Pinpoint the cell where the given text exists, returning its (x, y) midpoint coordinate. 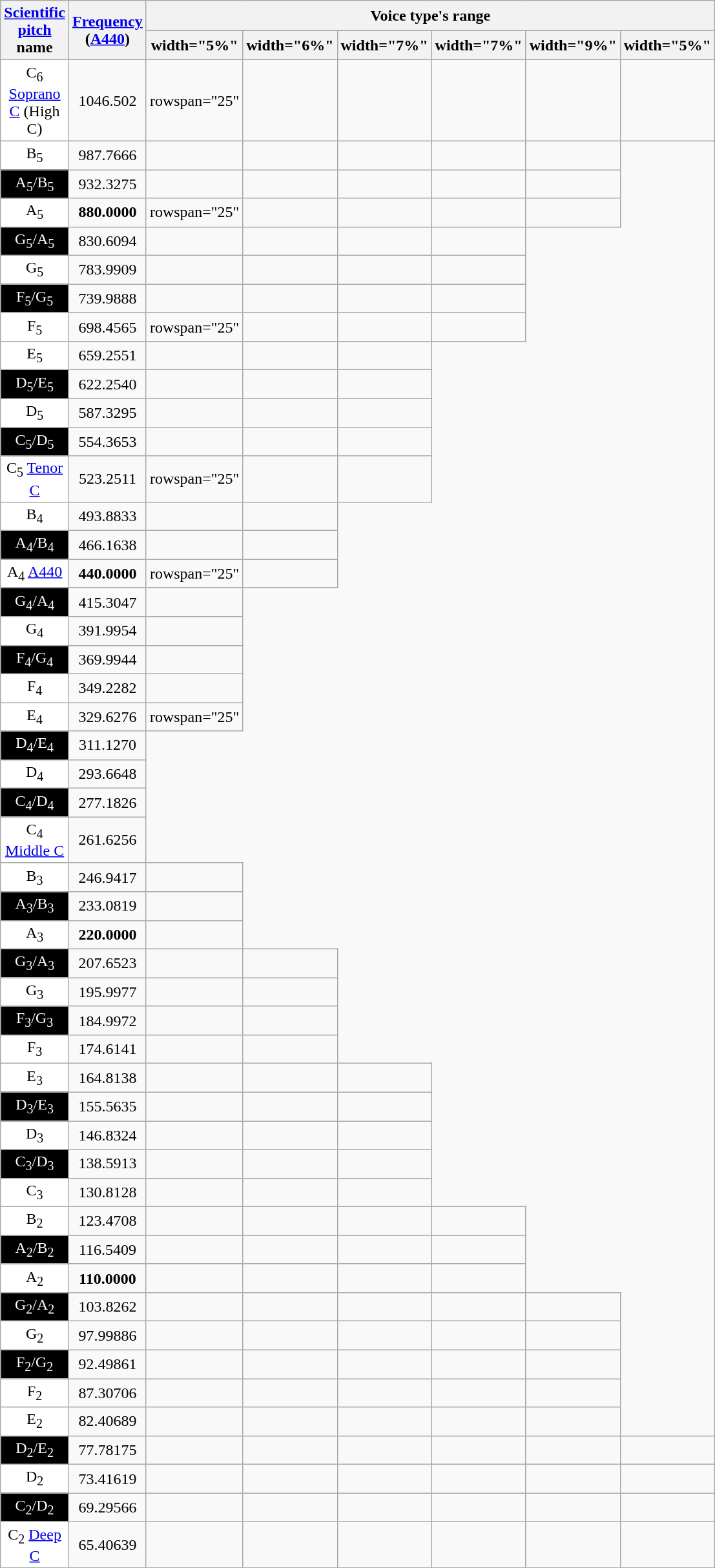
G2/A2 (35, 1307)
65.40639 (107, 1545)
293.6648 (107, 774)
A4/B4 (35, 545)
73.41619 (107, 1479)
830.6094 (107, 241)
B5 (35, 155)
A2 (35, 1278)
G2 (35, 1336)
311.1270 (107, 745)
A4 A440 (35, 573)
Scientific pitch name (35, 30)
92.49861 (107, 1364)
G3/A3 (35, 963)
391.9954 (107, 631)
659.2551 (107, 356)
110.0000 (107, 1278)
A2/B2 (35, 1250)
D5/E5 (35, 384)
D5 (35, 413)
D2 (35, 1479)
F3/G3 (35, 1020)
1046.502 (107, 101)
B4 (35, 516)
D3/E3 (35, 1106)
554.3653 (107, 442)
82.40689 (107, 1421)
D4/E4 (35, 745)
277.1826 (107, 803)
F3 (35, 1049)
width="6%" (290, 45)
69.29566 (107, 1507)
Frequency (A440) (107, 30)
D3 (35, 1135)
246.9417 (107, 877)
G5/A5 (35, 241)
F2 (35, 1393)
F5 (35, 327)
A3 (35, 934)
A3/B3 (35, 906)
138.5913 (107, 1164)
880.0000 (107, 212)
E3 (35, 1078)
C2 Deep C (35, 1545)
493.8833 (107, 516)
G5 (35, 270)
F4/G4 (35, 659)
C5/D5 (35, 442)
C3 (35, 1192)
97.99886 (107, 1336)
932.3275 (107, 183)
195.9977 (107, 992)
C6 Soprano C (High C) (35, 101)
130.8128 (107, 1192)
174.6141 (107, 1049)
E2 (35, 1421)
B3 (35, 877)
width="9%" (573, 45)
E4 (35, 717)
F2/G2 (35, 1364)
F4 (35, 688)
C4 Middle C (35, 840)
261.6256 (107, 840)
184.9972 (107, 1020)
103.8262 (107, 1307)
587.3295 (107, 413)
466.1638 (107, 545)
164.8138 (107, 1078)
440.0000 (107, 573)
155.5635 (107, 1106)
233.0819 (107, 906)
E5 (35, 356)
415.3047 (107, 602)
698.4565 (107, 327)
B2 (35, 1221)
C3/D3 (35, 1164)
116.5409 (107, 1250)
349.2282 (107, 688)
C2/D2 (35, 1507)
D4 (35, 774)
87.30706 (107, 1393)
C5 Tenor C (35, 479)
77.78175 (107, 1450)
F5/G5 (35, 298)
622.2540 (107, 384)
Voice type's range (430, 15)
C4/D4 (35, 803)
987.7666 (107, 155)
329.6276 (107, 717)
A5/B5 (35, 183)
146.8324 (107, 1135)
G3 (35, 992)
A5 (35, 212)
739.9888 (107, 298)
207.6523 (107, 963)
783.9909 (107, 270)
220.0000 (107, 934)
523.2511 (107, 479)
D2/E2 (35, 1450)
369.9944 (107, 659)
123.4708 (107, 1221)
G4 (35, 631)
G4/A4 (35, 602)
